Determine the [X, Y] coordinate at the center of the cell enclosing the given text.  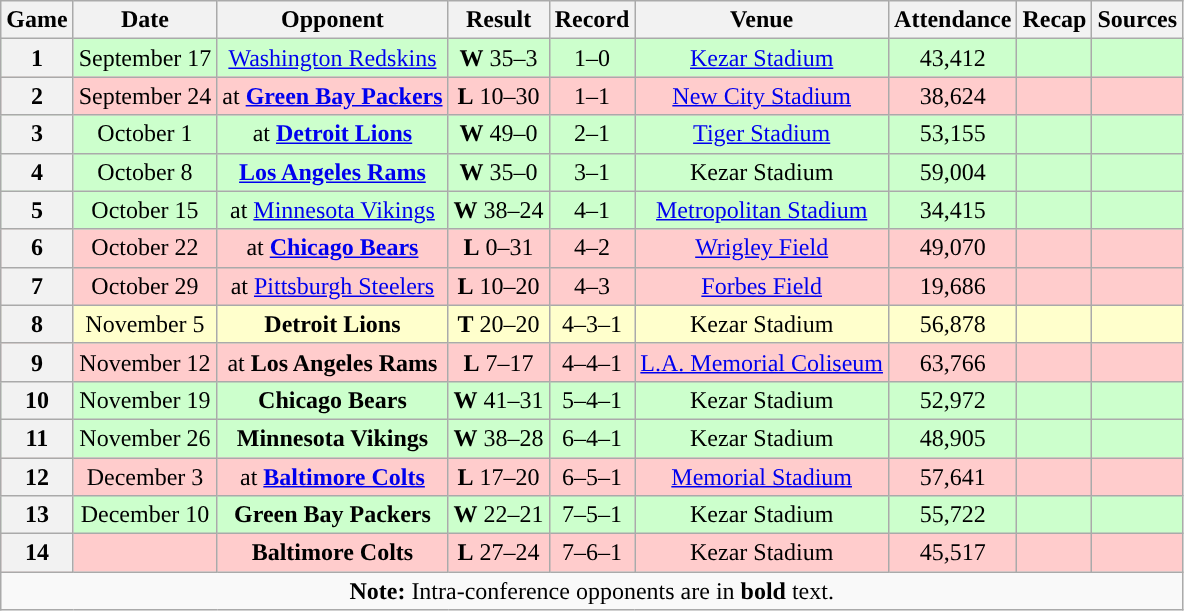
Game [37, 20]
48,905 [953, 438]
3 [37, 134]
October 8 [145, 172]
Los Angeles Rams [332, 172]
57,641 [953, 477]
6–5–1 [592, 477]
Washington Redskins [332, 58]
Chicago Bears [332, 400]
3–1 [592, 172]
55,722 [953, 515]
L 27–24 [498, 553]
Baltimore Colts [332, 553]
at Pittsburgh Steelers [332, 286]
8 [37, 324]
October 22 [145, 248]
10 [37, 400]
9 [37, 362]
Recap [1054, 20]
Date [145, 20]
L 0–31 [498, 248]
53,155 [953, 134]
11 [37, 438]
5 [37, 210]
13 [37, 515]
Memorial Stadium [762, 477]
4–4–1 [592, 362]
at Green Bay Packers [332, 96]
12 [37, 477]
4–1 [592, 210]
at Baltimore Colts [332, 477]
1–1 [592, 96]
7–6–1 [592, 553]
1–0 [592, 58]
4–3 [592, 286]
7 [37, 286]
Note: Intra-conference opponents are in bold text. [592, 591]
6 [37, 248]
Venue [762, 20]
Metropolitan Stadium [762, 210]
2–1 [592, 134]
Record [592, 20]
63,766 [953, 362]
at Detroit Lions [332, 134]
Opponent [332, 20]
Sources [1138, 20]
1 [37, 58]
W 22–21 [498, 515]
W 35–3 [498, 58]
Forbes Field [762, 286]
November 5 [145, 324]
49,070 [953, 248]
59,004 [953, 172]
L 10–30 [498, 96]
New City Stadium [762, 96]
W 38–24 [498, 210]
Tiger Stadium [762, 134]
December 10 [145, 515]
W 41–31 [498, 400]
6–4–1 [592, 438]
14 [37, 553]
L.A. Memorial Coliseum [762, 362]
W 38–28 [498, 438]
September 17 [145, 58]
56,878 [953, 324]
34,415 [953, 210]
Result [498, 20]
at Minnesota Vikings [332, 210]
2 [37, 96]
43,412 [953, 58]
5–4–1 [592, 400]
November 19 [145, 400]
Green Bay Packers [332, 515]
December 3 [145, 477]
4–2 [592, 248]
at Chicago Bears [332, 248]
38,624 [953, 96]
T 20–20 [498, 324]
L 10–20 [498, 286]
Minnesota Vikings [332, 438]
Attendance [953, 20]
W 35–0 [498, 172]
4 [37, 172]
L 7–17 [498, 362]
4–3–1 [592, 324]
45,517 [953, 553]
Detroit Lions [332, 324]
7–5–1 [592, 515]
52,972 [953, 400]
October 15 [145, 210]
November 12 [145, 362]
at Los Angeles Rams [332, 362]
October 1 [145, 134]
19,686 [953, 286]
W 49–0 [498, 134]
October 29 [145, 286]
L 17–20 [498, 477]
September 24 [145, 96]
Wrigley Field [762, 248]
November 26 [145, 438]
